Find where the given text appears and provide that cell's center as (X, Y) coordinate. 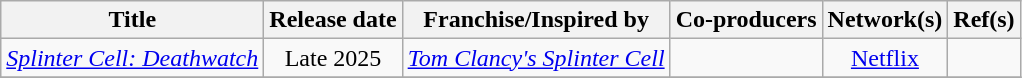
Splinter Cell: Deathwatch (132, 58)
Release date (333, 20)
Netflix (885, 58)
Franchise/Inspired by (536, 20)
Title (132, 20)
Tom Clancy's Splinter Cell (536, 58)
Co-producers (746, 20)
Network(s) (885, 20)
Late 2025 (333, 58)
Ref(s) (984, 20)
